Return the (x, y) coordinate for the center point of the cell that contains the specified text.  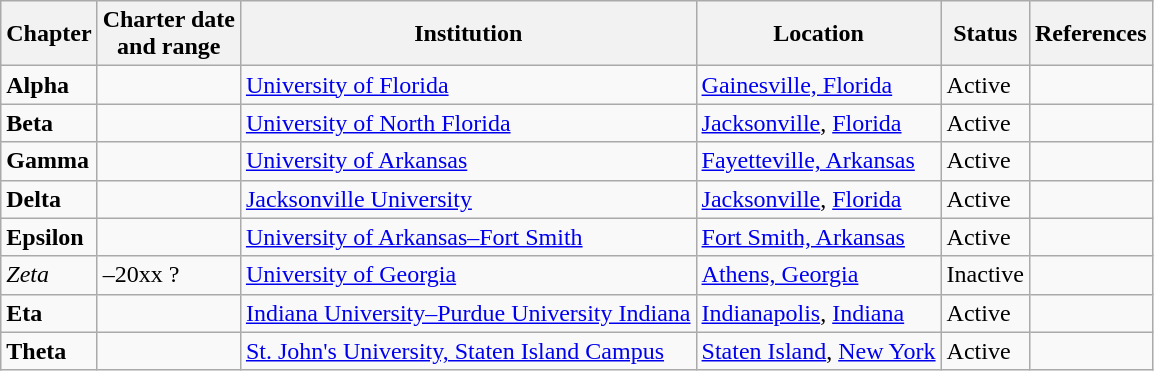
Indianapolis, Indiana (818, 313)
University of Florida (468, 85)
Chapter (49, 34)
Beta (49, 123)
Gamma (49, 161)
Gainesville, Florida (818, 85)
Eta (49, 313)
Indiana University–Purdue University Indiana (468, 313)
Inactive (985, 275)
Fayetteville, Arkansas (818, 161)
Jacksonville University (468, 199)
Location (818, 34)
–20xx ? (168, 275)
Staten Island, New York (818, 351)
University of Georgia (468, 275)
Alpha (49, 85)
Theta (49, 351)
Delta (49, 199)
Fort Smith, Arkansas (818, 237)
Epsilon (49, 237)
University of Arkansas (468, 161)
Institution (468, 34)
Zeta (49, 275)
University of North Florida (468, 123)
Athens, Georgia (818, 275)
References (1090, 34)
University of Arkansas–Fort Smith (468, 237)
Status (985, 34)
St. John's University, Staten Island Campus (468, 351)
Charter dateand range (168, 34)
